Pinpoint the cell where the given text exists, returning its (X, Y) midpoint coordinate. 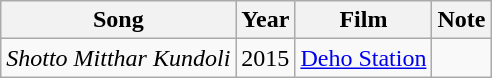
Note (462, 20)
Deho Station (364, 58)
Film (364, 20)
Shotto Mitthar Kundoli (118, 58)
Year (266, 20)
Song (118, 20)
2015 (266, 58)
